Provide the [x, y] coordinate of the cell's center where the given text is located.  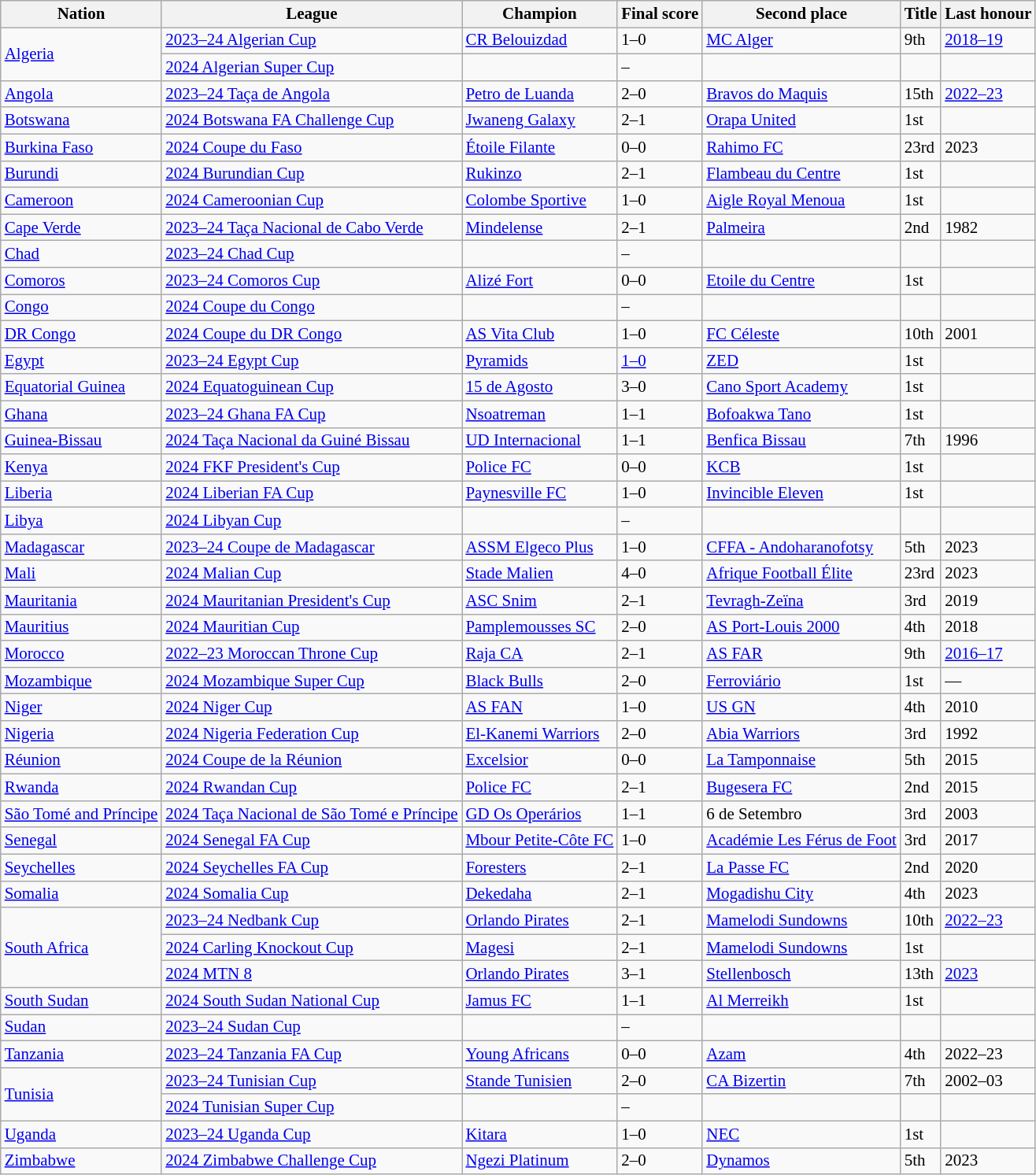
Liberia [82, 494]
2023–24 Egypt Cup [312, 360]
Last honour [988, 14]
2023–24 Tanzania FA Cup [312, 1054]
Tevragh-Zeïna [801, 600]
Petro de Luanda [539, 94]
2024 Coupe du DR Congo [312, 334]
2024 Mauritanian President's Cup [312, 600]
2018–19 [988, 41]
Somalia [82, 894]
Magesi [539, 948]
CFFA - Andoharanofotsy [801, 548]
3–0 [660, 387]
2022–23 Moroccan Throne Cup [312, 654]
2024 Niger Cup [312, 708]
Pamplemousses SC [539, 627]
Cape Verde [82, 227]
Tanzania [82, 1054]
2024 Libyan Cup [312, 521]
Final score [660, 14]
Jamus FC [539, 1001]
DR Congo [82, 334]
Rukinzo [539, 174]
Mauritius [82, 627]
Excelsior [539, 761]
2016–17 [988, 654]
Mozambique [82, 681]
Étoile Filante [539, 147]
2003 [988, 814]
Second place [801, 14]
Seychelles [82, 867]
Abia Warriors [801, 734]
Alizé Fort [539, 281]
Afrique Football Élite [801, 574]
Botswana [82, 120]
Dekedaha [539, 894]
AS Vita Club [539, 334]
Ghana [82, 414]
2024 Tunisian Super Cup [312, 1107]
MC Alger [801, 41]
Comoros [82, 281]
Ngezi Platinum [539, 1161]
Tunisia [82, 1094]
Colombe Sportive [539, 201]
2017 [988, 841]
1996 [988, 441]
ASSM Elgeco Plus [539, 548]
Guinea-Bissau [82, 441]
2024 Rwandan Cup [312, 788]
2020 [988, 867]
Pyramids [539, 360]
6 de Setembro [801, 814]
2001 [988, 334]
ZED [801, 360]
15th [921, 94]
Uganda [82, 1134]
El-Kanemi Warriors [539, 734]
2023–24 Tunisian Cup [312, 1081]
Paynesville FC [539, 494]
2024 Zimbabwe Challenge Cup [312, 1161]
2024 Coupe du Faso [312, 147]
2024 South Sudan National Cup [312, 1001]
KCB [801, 467]
Sudan [82, 1028]
2024 Burundian Cup [312, 174]
Senegal [82, 841]
Kitara [539, 1134]
2024 Coupe du Congo [312, 308]
2024 Botswana FA Challenge Cup [312, 120]
Aigle Royal Menoua [801, 201]
Orapa United [801, 120]
2023–24 Uganda Cup [312, 1134]
2024 Mauritian Cup [312, 627]
Nigeria [82, 734]
Mauritania [82, 600]
La Passe FC [801, 867]
Mbour Petite-Côte FC [539, 841]
2024 Carling Knockout Cup [312, 948]
2010 [988, 708]
Etoile du Centre [801, 281]
Rwanda [82, 788]
ASC Snim [539, 600]
13th [921, 974]
Egypt [82, 360]
2023–24 Nedbank Cup [312, 921]
Ferroviário [801, 681]
CA Bizertin [801, 1081]
Chad [82, 254]
2018 [988, 627]
Equatorial Guinea [82, 387]
2024 Coupe de la Réunion [312, 761]
Stande Tunisien [539, 1081]
2024 Cameroonian Cup [312, 201]
2024 Mozambique Super Cup [312, 681]
Cano Sport Academy [801, 387]
2024 Liberian FA Cup [312, 494]
1982 [988, 227]
NEC [801, 1134]
Algeria [82, 54]
2024 Algerian Super Cup [312, 68]
2024 MTN 8 [312, 974]
2023–24 Chad Cup [312, 254]
Rahimo FC [801, 147]
Black Bulls [539, 681]
2024 Equatoguinean Cup [312, 387]
Stellenbosch [801, 974]
Dynamos [801, 1161]
Palmeira [801, 227]
Niger [82, 708]
Madagascar [82, 548]
AS FAN [539, 708]
Bofoakwa Tano [801, 414]
Young Africans [539, 1054]
2024 Senegal FA Cup [312, 841]
Kenya [82, 467]
2024 FKF President's Cup [312, 467]
1992 [988, 734]
Title [921, 14]
2023–24 Sudan Cup [312, 1028]
US GN [801, 708]
AS FAR [801, 654]
AS Port-Louis 2000 [801, 627]
Flambeau du Centre [801, 174]
FC Céleste [801, 334]
Burundi [82, 174]
Nation [82, 14]
Angola [82, 94]
Stade Malien [539, 574]
Jwaneng Galaxy [539, 120]
Zimbabwe [82, 1161]
League [312, 14]
Al Merreikh [801, 1001]
2023–24 Coupe de Madagascar [312, 548]
Mali [82, 574]
South Africa [82, 948]
15 de Agosto [539, 387]
— [988, 681]
South Sudan [82, 1001]
Foresters [539, 867]
2024 Seychelles FA Cup [312, 867]
Raja CA [539, 654]
Bravos do Maquis [801, 94]
Congo [82, 308]
2002–03 [988, 1081]
Mogadishu City [801, 894]
3–1 [660, 974]
2024 Malian Cup [312, 574]
2023–24 Comoros Cup [312, 281]
Benfica Bissau [801, 441]
Libya [82, 521]
Réunion [82, 761]
2024 Somalia Cup [312, 894]
4–0 [660, 574]
Cameroon [82, 201]
2024 Nigeria Federation Cup [312, 734]
CR Belouizdad [539, 41]
Champion [539, 14]
Azam [801, 1054]
2023–24 Ghana FA Cup [312, 414]
2019 [988, 600]
Burkina Faso [82, 147]
Académie Les Férus de Foot [801, 841]
2024 Taça Nacional da Guiné Bissau [312, 441]
2023–24 Taça de Angola [312, 94]
2023–24 Taça Nacional de Cabo Verde [312, 227]
UD Internacional [539, 441]
Nsoatreman [539, 414]
La Tamponnaise [801, 761]
2023–24 Algerian Cup [312, 41]
Mindelense [539, 227]
2024 Taça Nacional de São Tomé e Príncipe [312, 814]
Bugesera FC [801, 788]
São Tomé and Príncipe [82, 814]
GD Os Operários [539, 814]
Invincible Eleven [801, 494]
Morocco [82, 654]
